Locate the cell with the specified text and output its [x, y] center coordinate. 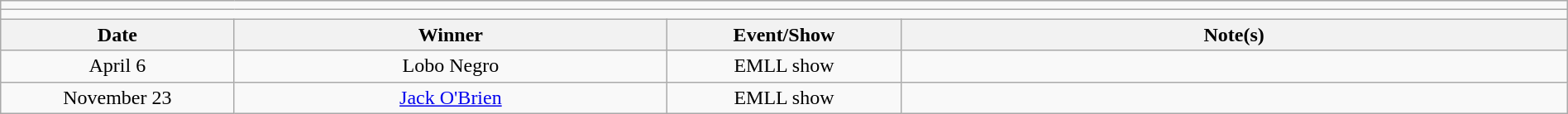
Note(s) [1234, 35]
Event/Show [784, 35]
Date [117, 35]
Jack O'Brien [451, 97]
Lobo Negro [451, 66]
November 23 [117, 97]
Winner [451, 35]
April 6 [117, 66]
